Output the [X, Y] coordinate of the center of the cell containing the given text.  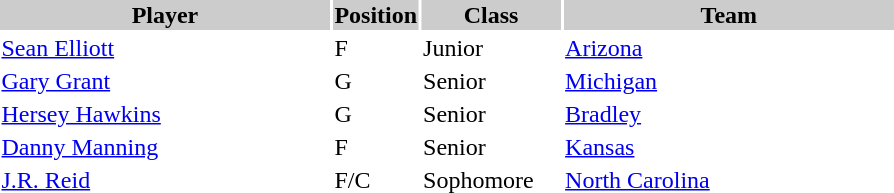
Hersey Hawkins [165, 114]
Team [729, 15]
Position [376, 15]
Sean Elliott [165, 48]
Arizona [729, 48]
Michigan [729, 81]
Junior [492, 48]
Player [165, 15]
Bradley [729, 114]
Danny Manning [165, 147]
Class [492, 15]
Kansas [729, 147]
Gary Grant [165, 81]
